For the text-containing cell, return its midpoint in (x, y) coordinate format. 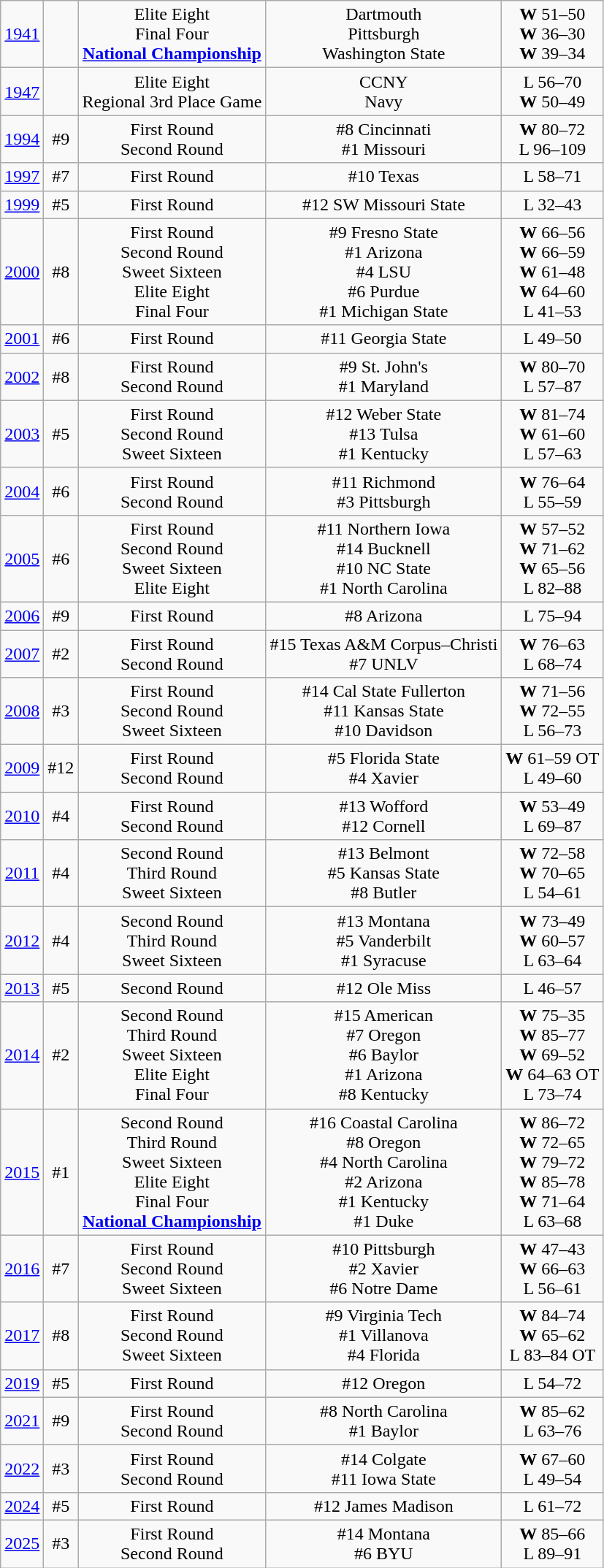
#10 Texas (384, 177)
2017 (22, 1336)
2002 (22, 377)
Second Round (172, 988)
L 58–71 (552, 177)
#14 Cal State Fullerton#11 Kansas State#10 Davidson (384, 711)
W 71–56W 72–55L 56–73 (552, 711)
2013 (22, 988)
W 84–74W 65–62L 83–84 OT (552, 1336)
L 46–57 (552, 988)
L 75–94 (552, 616)
W 86–72W 72–65W 79–72W 85–78W 71–64L 63–68 (552, 1171)
W 67–60 L 49–54 (552, 1468)
#15 American#7 Oregon#6 Baylor#1 Arizona#8 Kentucky (384, 1055)
2016 (22, 1269)
#13 Wofford#12 Cornell (384, 816)
#10 Pittsburgh#2 Xavier#6 Notre Dame (384, 1269)
2007 (22, 653)
W 73–49W 60–57L 63–64 (552, 941)
2001 (22, 339)
W 72–58W 70–65L 54–61 (552, 873)
#14 Montana #6 BYU (384, 1544)
W 76–64L 55–59 (552, 491)
#12 Weber State#13 Tulsa#1 Kentucky (384, 434)
Second RoundThird RoundSweet SixteenElite EightFinal FourNational Championship (172, 1171)
W 53–49L 69–87 (552, 816)
2005 (22, 558)
W 66–56W 66–59W 61–48W 64–60L 41–53 (552, 272)
#15 Texas A&M Corpus–Christi#7 UNLV (384, 653)
2024 (22, 1506)
#1 (61, 1171)
W 57–52W 71–62W 65–56L 82–88 (552, 558)
2025 (22, 1544)
2006 (22, 616)
2019 (22, 1383)
1941 (22, 34)
#11 Georgia State (384, 339)
DartmouthPittsburghWashington State (384, 34)
2022 (22, 1468)
#8 Cincinnati#1 Missouri (384, 139)
#12 James Madison (384, 1506)
CCNYNavy (384, 92)
W 85–62L 63–76 (552, 1421)
2011 (22, 873)
2004 (22, 491)
2008 (22, 711)
Elite EightRegional 3rd Place Game (172, 92)
#12 SW Missouri State (384, 204)
#14 Colgate #11 Iowa State (384, 1468)
First RoundSecond RoundSweet SixteenElite Eight (172, 558)
L 49–50 (552, 339)
1997 (22, 177)
2014 (22, 1055)
W 61–59 OTL 49–60 (552, 768)
W 51–50W 36–30W 39–34 (552, 34)
#11 Northern Iowa#14 Bucknell#10 NC State#1 North Carolina (384, 558)
#9 Fresno State#1 Arizona#4 LSU#6 Purdue#1 Michigan State (384, 272)
#13 Montana#5 Vanderbilt#1 Syracuse (384, 941)
L 32–43 (552, 204)
First RoundSecond RoundSweet SixteenElite EightFinal Four (172, 272)
L 54–72 (552, 1383)
#5 Florida State#4 Xavier (384, 768)
2021 (22, 1421)
W 85–66 L 89–91 (552, 1544)
#9 Virginia Tech#1 Villanova #4 Florida (384, 1336)
W 80–70L 57–87 (552, 377)
W 76–63L 68–74 (552, 653)
W 81–74W 61–60L 57–63 (552, 434)
#9 St. John's#1 Maryland (384, 377)
2012 (22, 941)
2000 (22, 272)
2009 (22, 768)
#12 Ole Miss (384, 988)
2010 (22, 816)
L 61–72 (552, 1506)
L 56–70W 50–49 (552, 92)
#8 Arizona (384, 616)
1994 (22, 139)
W 47–43W 66–63L 56–61 (552, 1269)
W 80–72L 96–109 (552, 139)
#8 North Carolina#1 Baylor (384, 1421)
#12 (61, 768)
#11 Richmond#3 Pittsburgh (384, 491)
1947 (22, 92)
W 75–35W 85–77W 69–52W 64–63 OTL 73–74 (552, 1055)
1999 (22, 204)
#13 Belmont#5 Kansas State#8 Butler (384, 873)
#12 Oregon (384, 1383)
2003 (22, 434)
Elite EightFinal FourNational Championship (172, 34)
2015 (22, 1171)
Second RoundThird RoundSweet SixteenElite EightFinal Four (172, 1055)
#16 Coastal Carolina#8 Oregon#4 North Carolina#2 Arizona#1 Kentucky#1 Duke (384, 1171)
